Determine the (X, Y) coordinate at the center of the cell enclosing the given text.  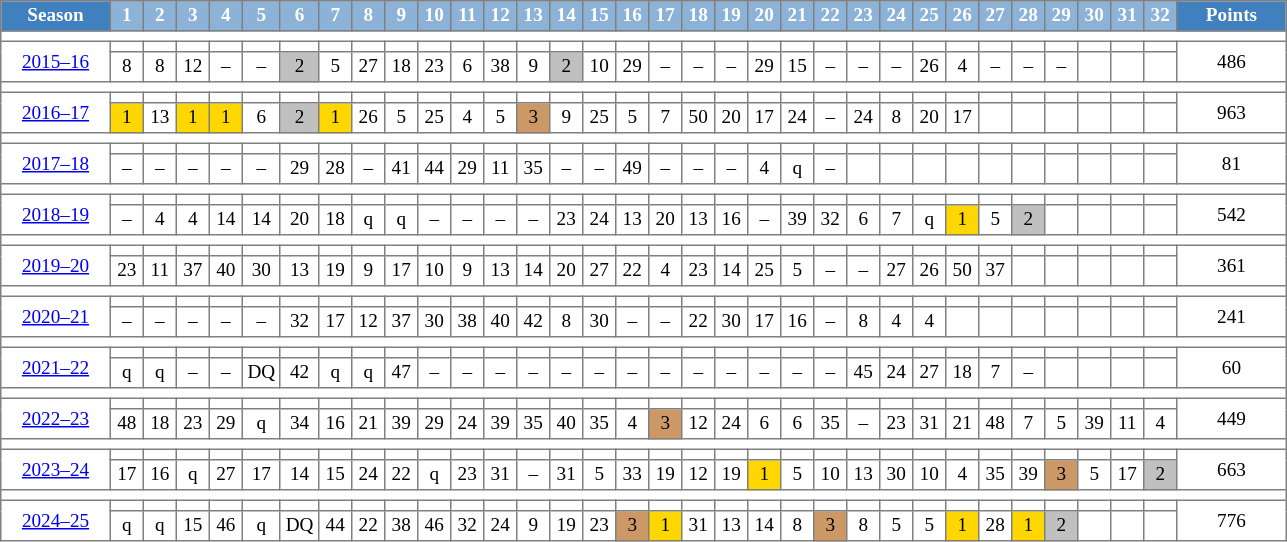
2019–20 (56, 265)
60 (1232, 367)
2023–24 (56, 469)
449 (1232, 418)
241 (1232, 316)
81 (1232, 163)
Points (1232, 16)
Season (56, 16)
47 (402, 373)
33 (632, 475)
2022–23 (56, 418)
2020–21 (56, 316)
2018–19 (56, 214)
2017–18 (56, 163)
542 (1232, 214)
45 (864, 373)
963 (1232, 112)
2024–25 (56, 520)
41 (402, 169)
2016–17 (56, 112)
361 (1232, 265)
34 (299, 424)
49 (632, 169)
776 (1232, 520)
2021–22 (56, 367)
2015–16 (56, 61)
663 (1232, 469)
486 (1232, 61)
